Capture the cell that displays the provided text and extract its (X, Y) central coordinate. 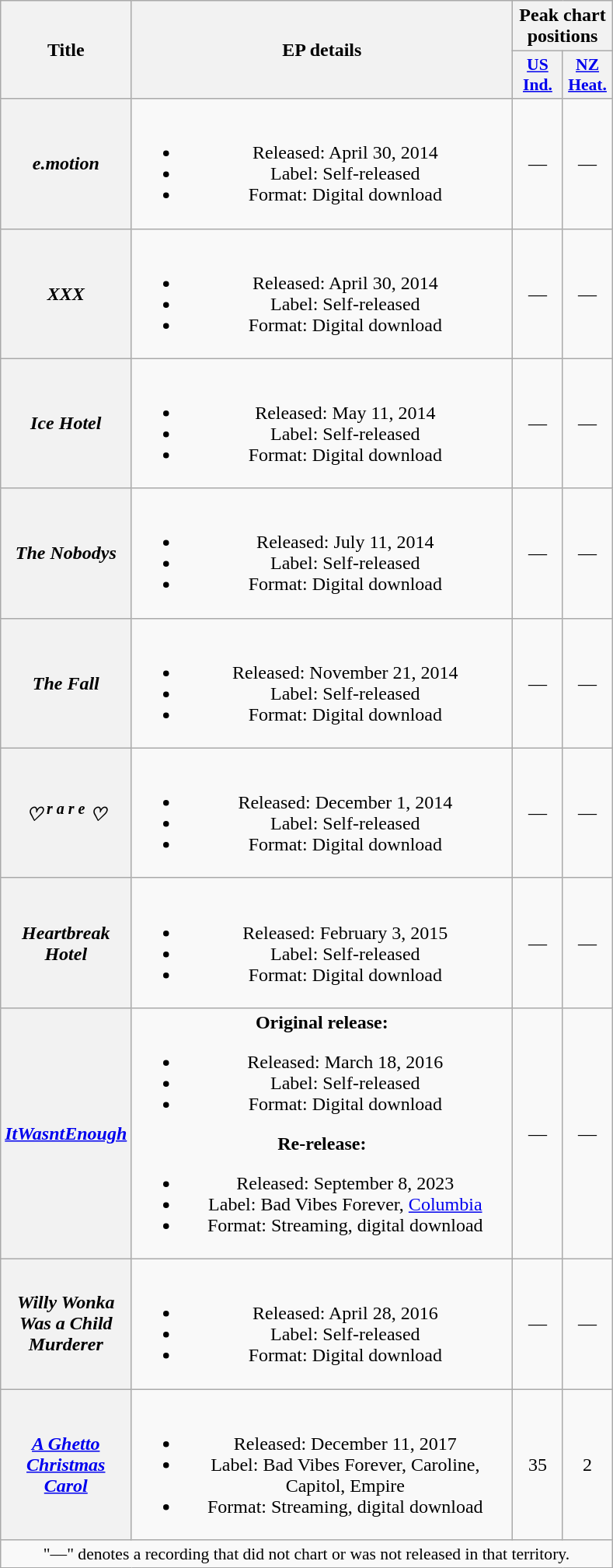
Title (66, 50)
The Nobodys (66, 554)
"—" denotes a recording that did not chart or was not released in that territory. (306, 1554)
NZHeat. (587, 75)
A Ghetto Christmas Carol (66, 1464)
Released: November 21, 2014Label: Self-releasedFormat: Digital download (322, 683)
Heartbreak Hotel (66, 942)
Released: July 11, 2014Label: Self-releasedFormat: Digital download (322, 554)
Released: December 11, 2017Label: Bad Vibes Forever, Caroline, Capitol, EmpireFormat: Streaming, digital download (322, 1464)
Released: May 11, 2014Label: Self-releasedFormat: Digital download (322, 423)
2 (587, 1464)
ItWasntEnough (66, 1133)
♡ r a r e ♡ (66, 813)
Released: December 1, 2014Label: Self-releasedFormat: Digital download (322, 813)
XXX (66, 294)
The Fall (66, 683)
e.motion (66, 163)
Willy Wonka Was a Child Murderer (66, 1323)
Released: April 28, 2016Label: Self-releasedFormat: Digital download (322, 1323)
35 (538, 1464)
Released: February 3, 2015Label: Self-releasedFormat: Digital download (322, 942)
USInd. (538, 75)
EP details (322, 50)
Peak chart positions (562, 26)
Ice Hotel (66, 423)
